Identify which cell holds the provided text, then report its (X, Y) central coordinate. 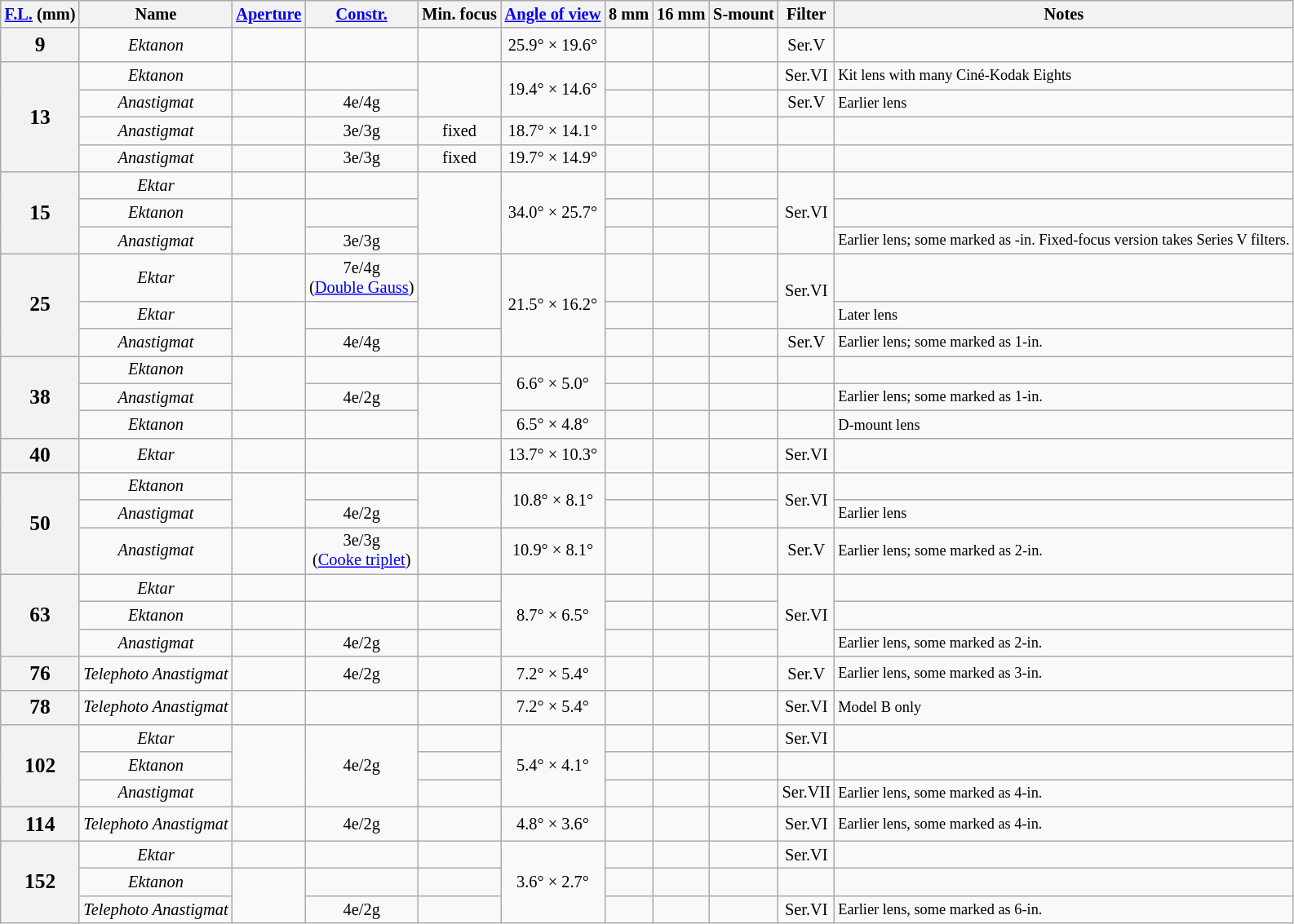
Ser.VII (806, 793)
3.6° × 2.7° (553, 882)
13 (41, 117)
Earlier lens; some marked as -in. Fixed-focus version takes Series V filters. (1064, 241)
8 mm (628, 14)
Later lens (1064, 315)
6.5° × 4.8° (553, 425)
5.4° × 4.1° (553, 765)
S-mount (743, 14)
34.0° × 25.7° (553, 212)
21.5° × 16.2° (553, 305)
D-mount lens (1064, 425)
152 (41, 882)
6.6° × 5.0° (553, 383)
Notes (1064, 14)
Constr. (361, 14)
Filter (806, 14)
40 (41, 455)
Angle of view (553, 14)
F.L. (mm) (41, 14)
Earlier lens, some marked as 3-in. (1064, 674)
15 (41, 212)
7e/4g(Double Gauss) (361, 277)
25 (41, 305)
78 (41, 707)
25.9° × 19.6° (553, 45)
Name (155, 14)
50 (41, 524)
10.8° × 8.1° (553, 499)
10.9° × 8.1° (553, 550)
19.7° × 14.9° (553, 158)
Earlier lens; some marked as 2-in. (1064, 550)
8.7° × 6.5° (553, 615)
Earlier lens, some marked as 2-in. (1064, 643)
19.4° × 14.6° (553, 90)
4.8° × 3.6° (553, 824)
Model B only (1064, 707)
38 (41, 396)
76 (41, 674)
13.7° × 10.3° (553, 455)
Aperture (268, 14)
16 mm (680, 14)
Earlier lens, some marked as 6-in. (1064, 909)
Min. focus (459, 14)
114 (41, 824)
18.7° × 14.1° (553, 130)
3e/3g(Cooke triplet) (361, 550)
102 (41, 765)
63 (41, 615)
Kit lens with many Ciné-Kodak Eights (1064, 76)
9 (41, 45)
